Identify which cell holds the provided text, then report its [x, y] central coordinate. 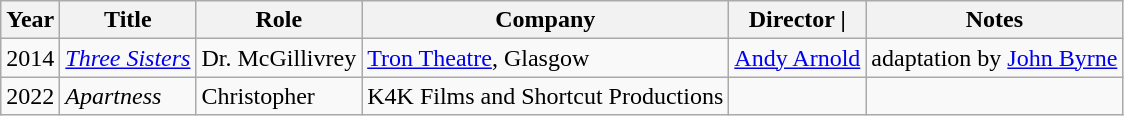
adaptation by John Byrne [994, 58]
Dr. McGillivrey [279, 58]
Christopher [279, 96]
Role [279, 20]
Company [546, 20]
Director | [798, 20]
Tron Theatre, Glasgow [546, 58]
Three Sisters [128, 58]
2022 [30, 96]
Year [30, 20]
Notes [994, 20]
Apartness [128, 96]
2014 [30, 58]
Andy Arnold [798, 58]
K4K Films and Shortcut Productions [546, 96]
Title [128, 20]
